Output the [x, y] coordinate of the center of the cell containing the given text.  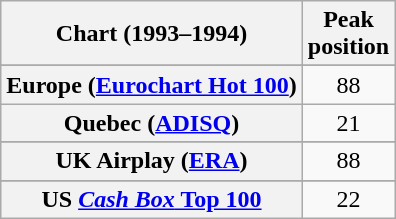
US Cash Box Top 100 [152, 199]
21 [348, 123]
Peakposition [348, 34]
Chart (1993–1994) [152, 34]
Europe (Eurochart Hot 100) [152, 85]
22 [348, 199]
Quebec (ADISQ) [152, 123]
UK Airplay (ERA) [152, 161]
